Return [x, y] of the center of cell containing provided text 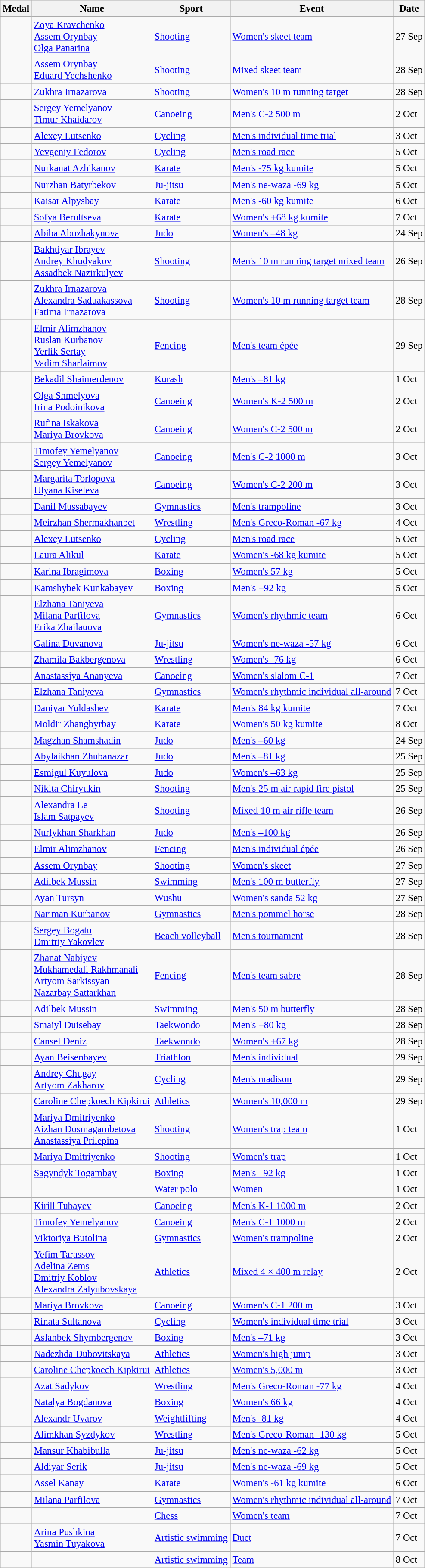
Men's -81 kg [312, 1419]
Elzhana TaniyevaMilana ParfilovaErika Zhailauova [92, 615]
Magzhan Shamshadin [92, 741]
Nadezhda Dubovitskaya [92, 1354]
Nurlykhan Sharkhan [92, 833]
Mariya Dmitriyenko [92, 1157]
Elmir AlimzhanovRuslan KurbanovYerlik SertayVadim Sharlaimov [92, 345]
Zukhra IrnazarovaAlexandra SaduakassovaFatima Irnazarova [92, 301]
Timofey Yemelyanov [92, 1222]
Women's C-1 200 m [312, 1305]
Mariya Brovkova [92, 1305]
Esmigul Kuyulova [92, 773]
Natalya Bogdanova [92, 1402]
Women's 66 kg [312, 1402]
Sergey YemelyanovTimur Khaidarov [92, 114]
Zhanat NabiyevMukhamedali RakhmanaliArtyom SarkissyanNazarbay Sattarkhan [92, 976]
Women's –48 kg [312, 233]
Viktoriya Butolina [92, 1238]
Rinata Sultanova [92, 1321]
Men's pommel horse [312, 914]
Men's team sabre [312, 976]
Cansel Deniz [92, 1041]
Anastassiya Ananyeva [92, 676]
Kirill Tubayev [92, 1205]
Women's sanda 52 kg [312, 898]
Bakhtiyar IbrayevAndrey KhudyakovAssadbek Nazirkulyev [92, 261]
Women's trap [312, 1157]
Karina Ibragimova [92, 571]
Kaisar Alpysbay [92, 201]
Smaiyl Duisebay [92, 1025]
Women's skeet team [312, 37]
Milana Parfilova [92, 1500]
Mixed 4 × 400 m relay [312, 1272]
Assem OrynbayEduard Yechshenko [92, 70]
Sofya Berultseva [92, 217]
Mansur Khabibulla [92, 1451]
Name [92, 9]
Women's 57 kg [312, 571]
Beach volleyball [191, 936]
Men's individual [312, 1057]
Women's slalom C-1 [312, 676]
Abiba Abuzhakynova [92, 233]
Aldiyar Serik [92, 1467]
Arina PushkinaYasmin Tuyakova [92, 1538]
Zukhra Irnazarova [92, 92]
Men's individual épée [312, 849]
Weightlifting [191, 1419]
Timofey YemelyanovSergey Yemelyanov [92, 457]
Women's 50 kg kumite [312, 724]
Men's trampoline [312, 507]
Women's high jump [312, 1354]
Men's 25 m air rapid fire pistol [312, 789]
Women [312, 1190]
Women's 5,000 m [312, 1370]
Danil Mussabayev [92, 507]
Men's –100 kg [312, 833]
Mariya DmitriyenkoAizhan DosmagambetovaAnastassiya Prilepina [92, 1129]
Kamshybek Kunkabayev [92, 588]
Assel Kanay [92, 1483]
Rufina IskakovaMariya Brovkova [92, 429]
Women's K-2 500 m [312, 401]
Men's K-1 1000 m [312, 1205]
Moldir Zhangbyrbay [92, 724]
Men's C-2 500 m [312, 114]
Women's skeet [312, 865]
Women's ne-waza -57 kg [312, 643]
Women's individual time trial [312, 1321]
Yefim TarassovAdelina ZemsDmitriy KoblovAlexandra Zalyubovskaya [92, 1272]
Azat Sadykov [92, 1386]
Sagyndyk Togambay [92, 1173]
Men's 84 kg kumite [312, 708]
Medal [16, 9]
Nurzhan Batyrbekov [92, 185]
Men's –71 kg [312, 1338]
Sport [191, 9]
Aslanbek Shymbergenov [92, 1338]
Alexandra LeIslam Satpayev [92, 811]
Men's –92 kg [312, 1173]
Nikita Chiryukin [92, 789]
Meirzhan Shermakhanbet [92, 523]
Team [312, 1559]
Women's 10 m running target [312, 92]
Women's +67 kg [312, 1041]
Women's C-2 500 m [312, 429]
Sergey BogatuDmitriy Yakovlev [92, 936]
Women's trampoline [312, 1238]
Kurash [191, 379]
Women's C-2 200 m [312, 485]
Daniyar Yuldashev [92, 708]
Elzhana Taniyeva [92, 692]
Men's tournament [312, 936]
Women's -76 kg [312, 660]
Water polo [191, 1190]
Mixed 10 m air rifle team [312, 811]
Alexandr Uvarov [92, 1419]
Event [312, 9]
Women's –63 kg [312, 773]
Women's +68 kg kumite [312, 217]
Men's ne-waza -62 kg [312, 1451]
Bekadil Shaimerdenov [92, 379]
Men's -75 kg kumite [312, 168]
Women's -68 kg kumite [312, 555]
Men's C-1 1000 m [312, 1222]
Zoya KravchenkoAssem OrynbayOlga Panarina [92, 37]
Ayan Tursyn [92, 898]
Men's madison [312, 1080]
Date [409, 9]
Margarita TorlopovaUlyana Kiseleva [92, 485]
Men's C-2 1000 m [312, 457]
Men's –60 kg [312, 741]
Men's 100 m butterfly [312, 881]
Men's +80 kg [312, 1025]
Triathlon [191, 1057]
Men's +92 kg [312, 588]
Elmir Alimzhanov [92, 849]
Galina Duvanova [92, 643]
Men's Greco-Roman -130 kg [312, 1435]
Andrey ChugayArtyom Zakharov [92, 1080]
Women's team [312, 1515]
Mixed skeet team [312, 70]
Men's -60 kg kumite [312, 201]
Yevgeniy Fedorov [92, 152]
Women's -61 kg kumite [312, 1483]
Ayan Beisenbayev [92, 1057]
Laura Alikul [92, 555]
Assem Orynbay [92, 865]
Alimkhan Syzdykov [92, 1435]
Men's 50 m butterfly [312, 1009]
Chess [191, 1515]
Women's trap team [312, 1129]
Men's Greco-Roman -77 kg [312, 1386]
Men's team épée [312, 345]
Duet [312, 1538]
Olga ShmelyovaIrina Podoinikova [92, 401]
Men's Greco-Roman -67 kg [312, 523]
Women's 10,000 m [312, 1101]
Men's 10 m running target mixed team [312, 261]
Wushu [191, 898]
Women's rhythmic team [312, 615]
Abylaikhan Zhubanazar [92, 756]
Zhamila Bakbergenova [92, 660]
Men's individual time trial [312, 136]
Nariman Kurbanov [92, 914]
Nurkanat Azhikanov [92, 168]
Women's 10 m running target team [312, 301]
